Capture the cell that displays the provided text and extract its [x, y] central coordinate. 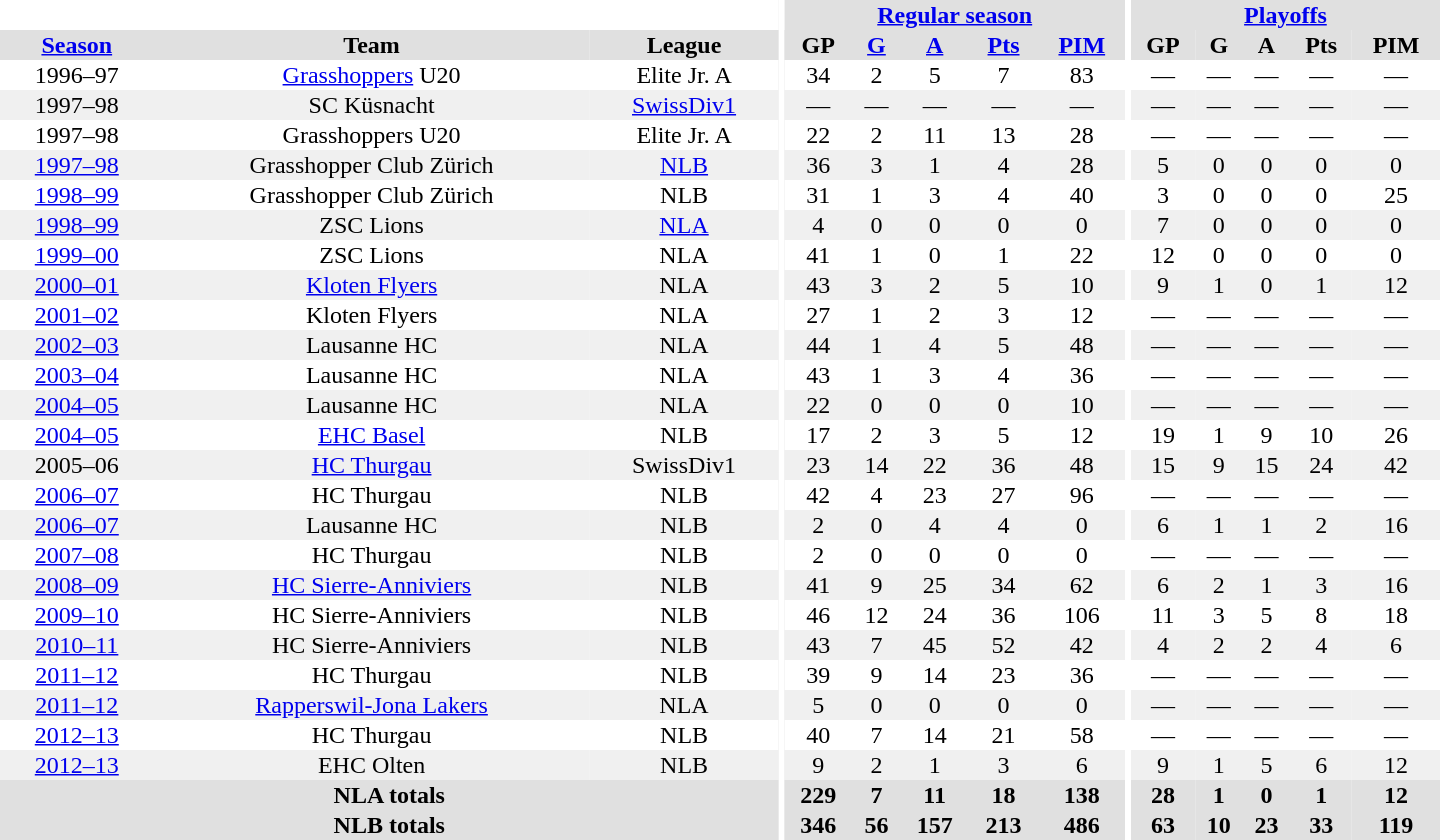
21 [1004, 735]
EHC Olten [372, 765]
1996–97 [77, 75]
2001–02 [77, 315]
26 [1396, 435]
17 [818, 435]
39 [818, 675]
13 [1004, 135]
62 [1082, 585]
1999–00 [77, 255]
52 [1004, 645]
58 [1082, 735]
Team [372, 45]
SC Küsnacht [372, 105]
46 [818, 615]
2008–09 [77, 585]
33 [1321, 825]
63 [1163, 825]
NLA totals [390, 795]
EHC Basel [372, 435]
Playoffs [1286, 15]
Rapperswil-Jona Lakers [372, 705]
2007–08 [77, 555]
31 [818, 195]
2005–06 [77, 465]
83 [1082, 75]
Regular season [955, 15]
2003–04 [77, 375]
119 [1396, 825]
157 [934, 825]
486 [1082, 825]
96 [1082, 495]
44 [818, 345]
2000–01 [77, 285]
213 [1004, 825]
2010–11 [77, 645]
2009–10 [77, 615]
56 [877, 825]
2002–03 [77, 345]
League [684, 45]
19 [1163, 435]
45 [934, 645]
Season [77, 45]
8 [1321, 615]
106 [1082, 615]
138 [1082, 795]
229 [818, 795]
NLB totals [390, 825]
346 [818, 825]
